From the cell containing the given text, extract its center point as [x, y] coordinate. 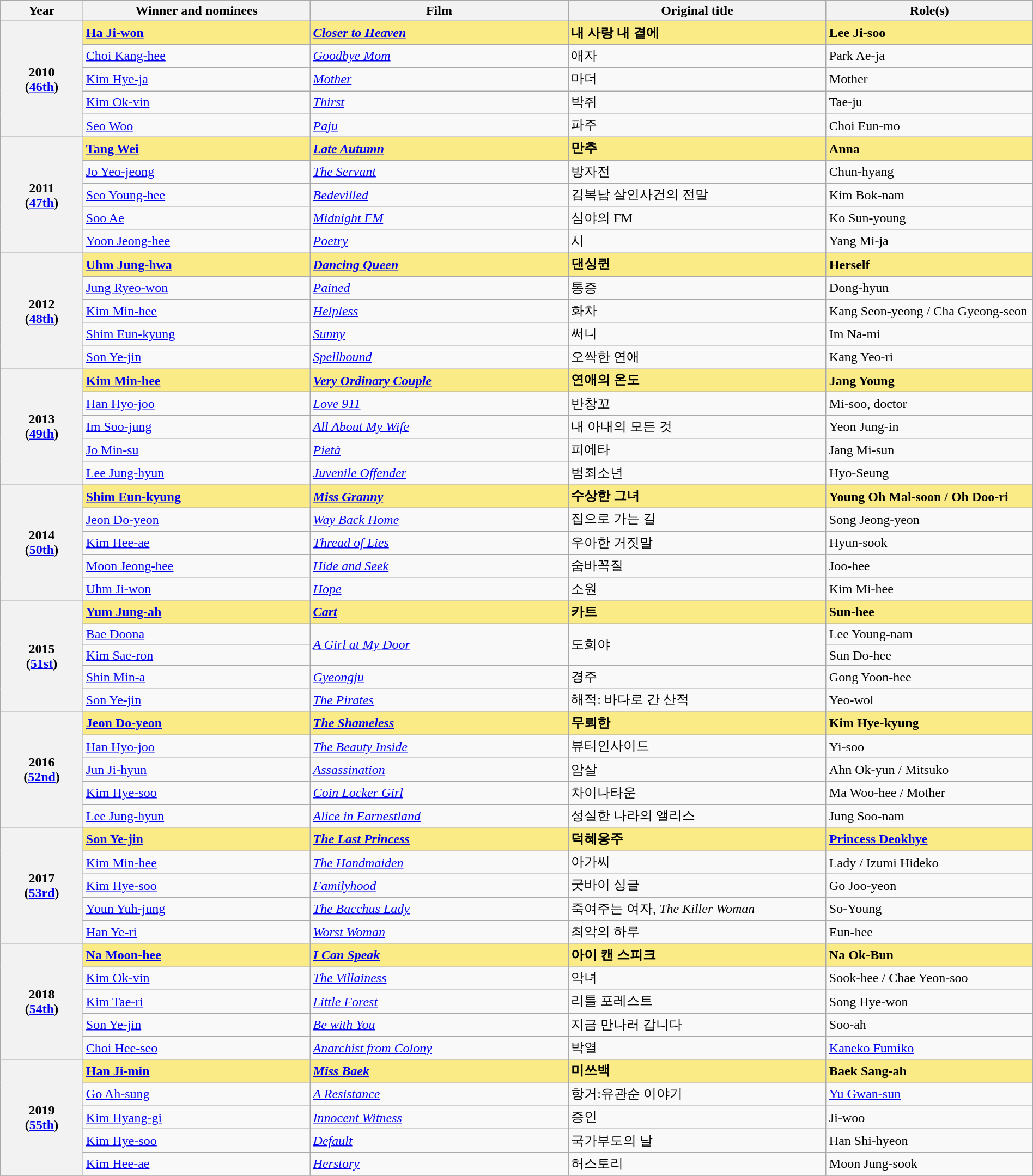
Ko Sun-young [929, 218]
성실한 나라의 앨리스 [697, 816]
Year [42, 11]
2013(49th) [42, 427]
덕혜옹주 [697, 840]
Role(s) [929, 11]
Alice in Earnestland [439, 816]
Mi-soo, doctor [929, 404]
Ma Woo-hee / Mother [929, 793]
2012(48th) [42, 310]
Juvenile Offender [439, 474]
Spellbound [439, 357]
도희야 [697, 644]
Young Oh Mal-soon / Oh Doo-ri [929, 497]
Go Joo-yeon [929, 886]
Pietà [439, 450]
소원 [697, 589]
Sunny [439, 334]
피에타 [697, 450]
I Can Speak [439, 955]
Worst Woman [439, 933]
Love 911 [439, 404]
차이나타운 [697, 793]
만추 [697, 149]
Anna [929, 149]
Coin Locker Girl [439, 793]
범죄소년 [697, 474]
Pained [439, 288]
Yeo-wol [929, 700]
Midnight FM [439, 218]
우아한 거짓말 [697, 543]
증인 [697, 1118]
Late Autumn [439, 149]
Miss Granny [439, 497]
김복남 살인사건의 전말 [697, 195]
Yoon Jeong-hee [196, 242]
Tae-ju [929, 102]
무뢰한 [697, 723]
Jang Mi-sun [929, 450]
Sun-hee [929, 612]
Dong-hyun [929, 288]
Very Ordinary Couple [439, 380]
Im Na-mi [929, 334]
박열 [697, 1048]
연애의 온도 [697, 380]
Yum Jung-ah [196, 612]
심야의 FM [697, 218]
Choi Hee-seo [196, 1048]
Way Back Home [439, 520]
2015(51st) [42, 656]
Jung Ryeo-won [196, 288]
Seo Young-hee [196, 195]
Miss Baek [439, 1071]
써니 [697, 334]
뷰티인사이드 [697, 746]
Ahn Ok-yun / Mitsuko [929, 770]
The Bacchus Lady [439, 909]
Ha Ji-won [196, 33]
Han Ji-min [196, 1071]
Herstory [439, 1163]
Anarchist from Colony [439, 1048]
내 아내의 모든 것 [697, 427]
Sun Do-hee [929, 655]
Gong Yoon-hee [929, 678]
통증 [697, 288]
리틀 포레스트 [697, 1001]
Jung Soo-nam [929, 816]
Kim Hyang-gi [196, 1118]
경주 [697, 678]
Kang Yeo-ri [929, 357]
Assassination [439, 770]
Yu Gwan-sun [929, 1095]
Soo-ah [929, 1025]
Song Jeong-yeon [929, 520]
Na Ok-Bun [929, 955]
Moon Jeong-hee [196, 566]
Jo Min-su [196, 450]
Han Ye-ri [196, 933]
Im Soo-jung [196, 427]
Jang Young [929, 380]
Innocent Witness [439, 1118]
Go Ah-sung [196, 1095]
Helpless [439, 312]
Kim Bok-nam [929, 195]
Soo Ae [196, 218]
숨바꼭질 [697, 566]
Film [439, 11]
The Last Princess [439, 840]
Lady / Izumi Hideko [929, 863]
Kim Hye-ja [196, 80]
Han Shi-hyeon [929, 1141]
카트 [697, 612]
화차 [697, 312]
2011(47th) [42, 195]
Joo-hee [929, 566]
Princess Deokhye [929, 840]
집으로 가는 길 [697, 520]
The Servant [439, 172]
Jo Yeo-jeong [196, 172]
Thirst [439, 102]
Kim Hye-kyung [929, 723]
Yi-soo [929, 746]
Cart [439, 612]
The Handmaiden [439, 863]
Bedevilled [439, 195]
Hide and Seek [439, 566]
최악의 하루 [697, 933]
애자 [697, 56]
Song Hye-won [929, 1001]
방자전 [697, 172]
시 [697, 242]
박쥐 [697, 102]
Kim Sae-ron [196, 655]
내 사랑 내 곁에 [697, 33]
지금 만나러 갑니다 [697, 1025]
Kim Tae-ri [196, 1001]
The Pirates [439, 700]
Park Ae-ja [929, 56]
Kang Seon-yeong / Cha Gyeong-seon [929, 312]
Sook-hee / Chae Yeon-soo [929, 978]
Seo Woo [196, 125]
Baek Sang-ah [929, 1071]
Be with You [439, 1025]
아이 캔 스피크 [697, 955]
Herself [929, 265]
항거:유관순 이야기 [697, 1095]
Yang Mi-ja [929, 242]
Na Moon-hee [196, 955]
Bae Doona [196, 634]
Jun Ji-hyun [196, 770]
Ji-woo [929, 1118]
죽여주는 여자, The Killer Woman [697, 909]
Kim Mi-hee [929, 589]
Uhm Jung-hwa [196, 265]
A Resistance [439, 1095]
2010(46th) [42, 80]
Thread of Lies [439, 543]
악녀 [697, 978]
Youn Yuh-jung [196, 909]
Tang Wei [196, 149]
Choi Eun-mo [929, 125]
Uhm Ji-won [196, 589]
허스토리 [697, 1163]
A Girl at My Door [439, 644]
Poetry [439, 242]
댄싱퀸 [697, 265]
All About My Wife [439, 427]
국가부도의 날 [697, 1141]
오싹한 연애 [697, 357]
굿바이 싱글 [697, 886]
2017(53rd) [42, 886]
The Shameless [439, 723]
반창꼬 [697, 404]
Eun-hee [929, 933]
2019(55th) [42, 1118]
Lee Ji-soo [929, 33]
Moon Jung-sook [929, 1163]
Kaneko Fumiko [929, 1048]
Choi Kang-hee [196, 56]
수상한 그녀 [697, 497]
아가씨 [697, 863]
Paju [439, 125]
미쓰백 [697, 1071]
So-Young [929, 909]
파주 [697, 125]
The Villainess [439, 978]
Hope [439, 589]
Yeon Jung-in [929, 427]
The Beauty Inside [439, 746]
Shin Min-a [196, 678]
Familyhood [439, 886]
Hyo-Seung [929, 474]
Winner and nominees [196, 11]
해적: 바다로 간 산적 [697, 700]
Hyun-sook [929, 543]
Original title [697, 11]
마더 [697, 80]
Dancing Queen [439, 265]
Goodbye Mom [439, 56]
Gyeongju [439, 678]
암살 [697, 770]
Little Forest [439, 1001]
Default [439, 1141]
2014(50th) [42, 543]
Lee Young-nam [929, 634]
Chun-hyang [929, 172]
2016(52nd) [42, 770]
2018(54th) [42, 1001]
Closer to Heaven [439, 33]
